Identify which cell holds the provided text, then report its (x, y) central coordinate. 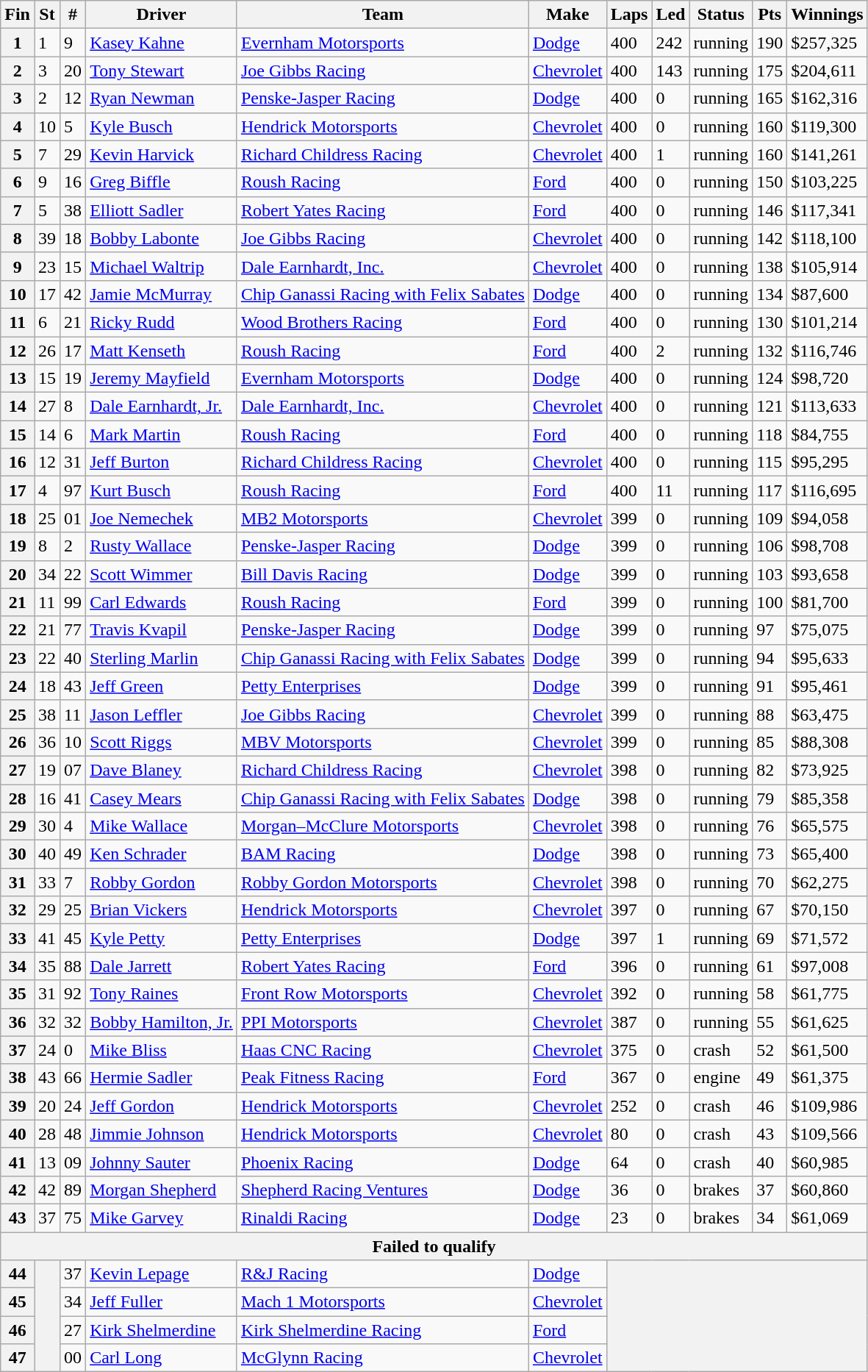
engine (721, 1078)
$62,275 (828, 882)
Jeff Burton (162, 462)
$109,986 (828, 1106)
175 (770, 71)
$113,633 (828, 407)
Haas CNC Racing (382, 1050)
115 (770, 462)
Jeff Fuller (162, 1302)
392 (629, 994)
75 (73, 1218)
MBV Motorsports (382, 742)
73 (770, 854)
150 (770, 182)
252 (629, 1106)
Mark Martin (162, 435)
Shepherd Racing Ventures (382, 1190)
146 (770, 210)
Dale Jarrett (162, 966)
Scott Wimmer (162, 574)
66 (73, 1078)
Bobby Hamilton, Jr. (162, 1022)
61 (770, 966)
Ken Schrader (162, 854)
Mike Wallace (162, 826)
Carl Edwards (162, 602)
70 (770, 882)
121 (770, 407)
$103,225 (828, 182)
Robby Gordon Motorsports (382, 882)
Driver (162, 15)
$61,500 (828, 1050)
79 (770, 798)
Ricky Rudd (162, 322)
Carl Long (162, 1358)
Kasey Kahne (162, 43)
Morgan–McClure Motorsports (382, 826)
$119,300 (828, 126)
77 (73, 630)
$70,150 (828, 910)
165 (770, 99)
$60,985 (828, 1162)
Casey Mears (162, 798)
Mike Garvey (162, 1218)
47 (18, 1358)
396 (629, 966)
$93,658 (828, 574)
Matt Kenseth (162, 351)
Scott Riggs (162, 742)
Jimmie Johnson (162, 1134)
Make (567, 15)
82 (770, 770)
Kurt Busch (162, 490)
$257,325 (828, 43)
$61,625 (828, 1022)
$117,341 (828, 210)
$61,375 (828, 1078)
BAM Racing (382, 854)
Team (382, 15)
94 (770, 658)
$71,572 (828, 938)
$73,925 (828, 770)
PPI Motorsports (382, 1022)
$105,914 (828, 266)
Jeremy Mayfield (162, 379)
Greg Biffle (162, 182)
142 (770, 238)
Phoenix Racing (382, 1162)
Jason Leffler (162, 714)
124 (770, 379)
Brian Vickers (162, 910)
Kevin Harvick (162, 154)
$85,358 (828, 798)
67 (770, 910)
Travis Kvapil (162, 630)
Hermie Sadler (162, 1078)
$98,708 (828, 546)
Morgan Shepherd (162, 1190)
MB2 Motorsports (382, 518)
Kevin Lepage (162, 1274)
134 (770, 294)
Kirk Shelmerdine (162, 1330)
58 (770, 994)
375 (629, 1050)
Ryan Newman (162, 99)
Elliott Sadler (162, 210)
Mach 1 Motorsports (382, 1302)
367 (629, 1078)
$88,308 (828, 742)
Tony Raines (162, 994)
R&J Racing (382, 1274)
$97,008 (828, 966)
$60,860 (828, 1190)
$204,611 (828, 71)
Wood Brothers Racing (382, 322)
44 (18, 1274)
Michael Waltrip (162, 266)
Jeff Gordon (162, 1106)
69 (770, 938)
00 (73, 1358)
242 (670, 43)
Robby Gordon (162, 882)
$61,069 (828, 1218)
$63,475 (828, 714)
Failed to qualify (434, 1246)
$95,461 (828, 686)
$61,775 (828, 994)
Rinaldi Racing (382, 1218)
Jeff Green (162, 686)
$162,316 (828, 99)
Front Row Motorsports (382, 994)
387 (629, 1022)
52 (770, 1050)
99 (73, 602)
09 (73, 1162)
92 (73, 994)
64 (629, 1162)
76 (770, 826)
Winnings (828, 15)
$84,755 (828, 435)
89 (73, 1190)
48 (73, 1134)
Jamie McMurray (162, 294)
Peak Fitness Racing (382, 1078)
Johnny Sauter (162, 1162)
Joe Nemechek (162, 518)
117 (770, 490)
Dale Earnhardt, Jr. (162, 407)
$116,695 (828, 490)
# (73, 15)
$87,600 (828, 294)
Pts (770, 15)
St (47, 15)
Rusty Wallace (162, 546)
Kirk Shelmerdine Racing (382, 1330)
85 (770, 742)
91 (770, 686)
109 (770, 518)
55 (770, 1022)
Mike Bliss (162, 1050)
Laps (629, 15)
$65,400 (828, 854)
$95,633 (828, 658)
Kyle Busch (162, 126)
$141,261 (828, 154)
Status (721, 15)
$81,700 (828, 602)
Dave Blaney (162, 770)
$109,566 (828, 1134)
Bill Davis Racing (382, 574)
106 (770, 546)
138 (770, 266)
Sterling Marlin (162, 658)
Bobby Labonte (162, 238)
Tony Stewart (162, 71)
Led (670, 15)
118 (770, 435)
103 (770, 574)
07 (73, 770)
130 (770, 322)
$101,214 (828, 322)
Kyle Petty (162, 938)
80 (629, 1134)
132 (770, 351)
$65,575 (828, 826)
$94,058 (828, 518)
McGlynn Racing (382, 1358)
$118,100 (828, 238)
Fin (18, 15)
$95,295 (828, 462)
190 (770, 43)
100 (770, 602)
01 (73, 518)
$75,075 (828, 630)
143 (670, 71)
$116,746 (828, 351)
$98,720 (828, 379)
